Search for the cell housing the specified text and yield its (x, y) center coordinate. 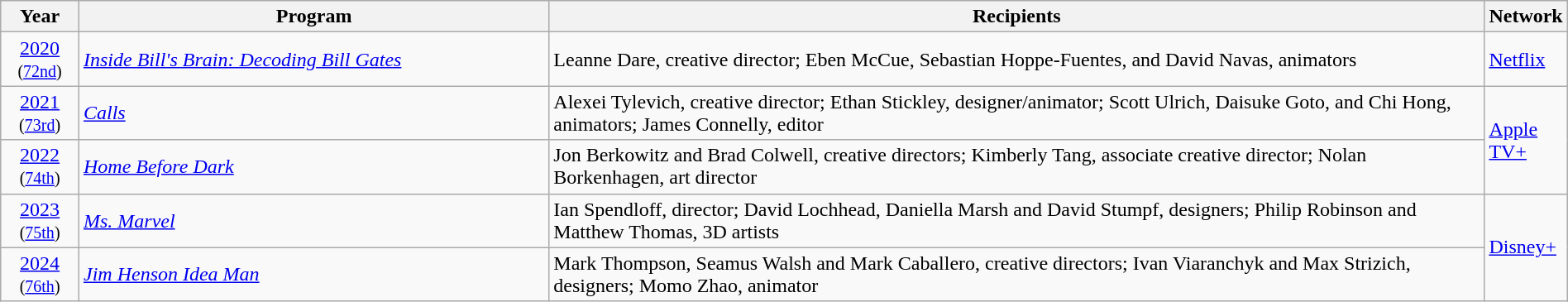
2020(72nd) (40, 60)
Recipients (1017, 17)
2021(73rd) (40, 113)
Disney+ (1526, 247)
Year (40, 17)
Leanne Dare, creative director; Eben McCue, Sebastian Hoppe-Fuentes, and David Navas, animators (1017, 60)
Netflix (1526, 60)
Program (313, 17)
Inside Bill's Brain: Decoding Bill Gates (313, 60)
Alexei Tylevich, creative director; Ethan Stickley, designer/animator; Scott Ulrich, Daisuke Goto, and Chi Hong, animators; James Connelly, editor (1017, 113)
2023(75th) (40, 220)
2022(74th) (40, 167)
Jim Henson Idea Man (313, 275)
Home Before Dark (313, 167)
Ian Spendloff, director; David Lochhead, Daniella Marsh and David Stumpf, designers; Philip Robinson and Matthew Thomas, 3D artists (1017, 220)
Calls (313, 113)
2024(76th) (40, 275)
Ms. Marvel (313, 220)
Mark Thompson, Seamus Walsh and Mark Caballero, creative directors; Ivan Viaranchyk and Max Strizich, designers; Momo Zhao, animator (1017, 275)
Jon Berkowitz and Brad Colwell, creative directors; Kimberly Tang, associate creative director; Nolan Borkenhagen, art director (1017, 167)
Network (1526, 17)
Apple TV+ (1526, 140)
